Pinpoint the cell where the given text exists, returning its (x, y) midpoint coordinate. 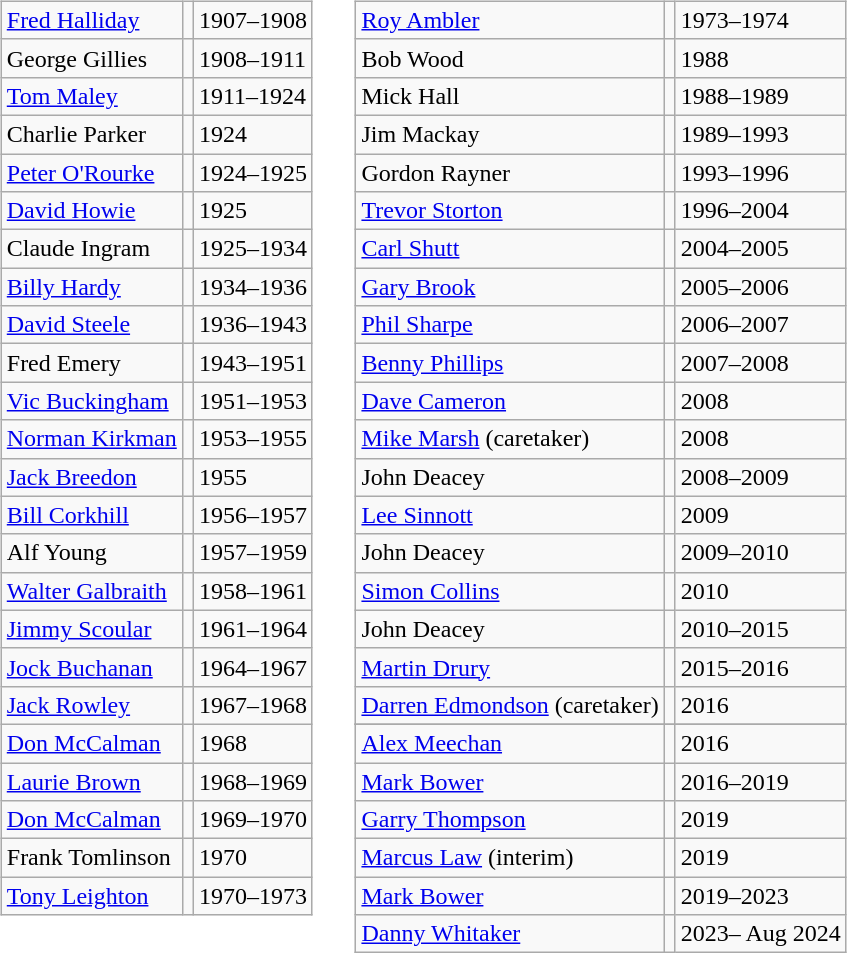
Garry Thompson (510, 820)
1924–1925 (252, 173)
1970–1973 (252, 896)
1925–1934 (252, 249)
1943–1951 (252, 363)
1936–1943 (252, 325)
Tony Leighton (92, 896)
Charlie Parker (92, 134)
2005–2006 (760, 287)
1961–1964 (252, 629)
Gordon Rayner (510, 173)
2019–2023 (760, 896)
1908–1911 (252, 58)
Gary Brook (510, 287)
1955 (252, 477)
Jack Rowley (92, 705)
Bob Wood (510, 58)
1957–1959 (252, 553)
1951–1953 (252, 401)
Carl Shutt (510, 249)
1953–1955 (252, 439)
Claude Ingram (92, 249)
Marcus Law (interim) (510, 858)
1973–1974 (760, 20)
1993–1996 (760, 173)
Dave Cameron (510, 401)
Jock Buchanan (92, 667)
1925 (252, 211)
Martin Drury (510, 667)
1924 (252, 134)
1958–1961 (252, 591)
Vic Buckingham (92, 401)
Billy Hardy (92, 287)
1968–1969 (252, 781)
Mike Marsh (caretaker) (510, 439)
2007–2008 (760, 363)
1964–1967 (252, 667)
2009 (760, 515)
Tom Maley (92, 96)
George Gillies (92, 58)
1970 (252, 858)
Laurie Brown (92, 781)
2006–2007 (760, 325)
Fred Halliday (92, 20)
Walter Galbraith (92, 591)
Benny Phillips (510, 363)
1934–1936 (252, 287)
Frank Tomlinson (92, 858)
David Howie (92, 211)
Simon Collins (510, 591)
Danny Whitaker (510, 934)
2015–2016 (760, 667)
2010 (760, 591)
1956–1957 (252, 515)
1996–2004 (760, 211)
2009–2010 (760, 553)
Jim Mackay (510, 134)
1911–1924 (252, 96)
1968 (252, 743)
2016–2019 (760, 781)
2023– Aug 2024 (760, 934)
Jimmy Scoular (92, 629)
David Steele (92, 325)
Fred Emery (92, 363)
Phil Sharpe (510, 325)
2008–2009 (760, 477)
Jack Breedon (92, 477)
Lee Sinnott (510, 515)
1967–1968 (252, 705)
2004–2005 (760, 249)
Darren Edmondson (caretaker) (510, 705)
Alex Meechan (510, 743)
Bill Corkhill (92, 515)
Trevor Storton (510, 211)
Alf Young (92, 553)
2010–2015 (760, 629)
Norman Kirkman (92, 439)
Mick Hall (510, 96)
1988–1989 (760, 96)
1988 (760, 58)
Roy Ambler (510, 20)
1907–1908 (252, 20)
1969–1970 (252, 820)
1989–1993 (760, 134)
Peter O'Rourke (92, 173)
